Identify which cell holds the provided text, then report its (X, Y) central coordinate. 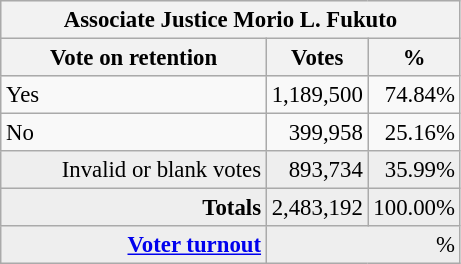
Vote on retention (134, 58)
No (134, 133)
Yes (134, 95)
35.99% (414, 170)
893,734 (317, 170)
74.84% (414, 95)
25.16% (414, 133)
399,958 (317, 133)
2,483,192 (317, 208)
Voter turnout (134, 245)
1,189,500 (317, 95)
100.00% (414, 208)
Totals (134, 208)
Associate Justice Morio L. Fukuto (231, 20)
Votes (317, 58)
Invalid or blank votes (134, 170)
